Identify which cell holds the provided text, then report its (X, Y) central coordinate. 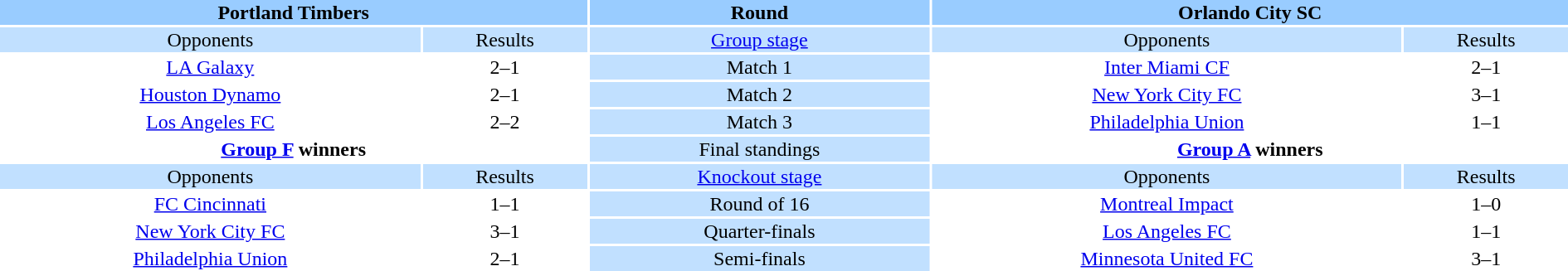
Group A winners (1250, 149)
Semi-finals (759, 259)
Orlando City SC (1250, 12)
LA Galaxy (211, 67)
Inter Miami CF (1167, 67)
FC Cincinnati (211, 204)
Minnesota United FC (1167, 259)
Houston Dynamo (211, 94)
Round (759, 12)
Match 3 (759, 122)
1–0 (1486, 204)
Montreal Impact (1167, 204)
Portland Timbers (294, 12)
Knockout stage (759, 177)
Match 2 (759, 94)
Match 1 (759, 67)
2–2 (505, 122)
Group F winners (294, 149)
Group stage (759, 40)
Final standings (759, 149)
Round of 16 (759, 204)
Quarter-finals (759, 231)
